Locate the cell with the specified text and output its [x, y] center coordinate. 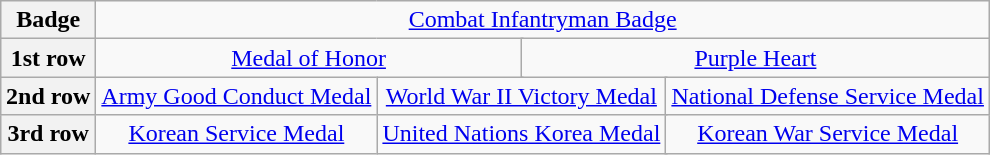
United Nations Korea Medal [522, 134]
World War II Victory Medal [522, 96]
3rd row [48, 134]
Medal of Honor [309, 58]
Korean War Service Medal [828, 134]
Badge [48, 20]
Korean Service Medal [236, 134]
1st row [48, 58]
National Defense Service Medal [828, 96]
2nd row [48, 96]
Army Good Conduct Medal [236, 96]
Combat Infantryman Badge [543, 20]
Purple Heart [755, 58]
